Pinpoint the cell where the given text exists, returning its [x, y] midpoint coordinate. 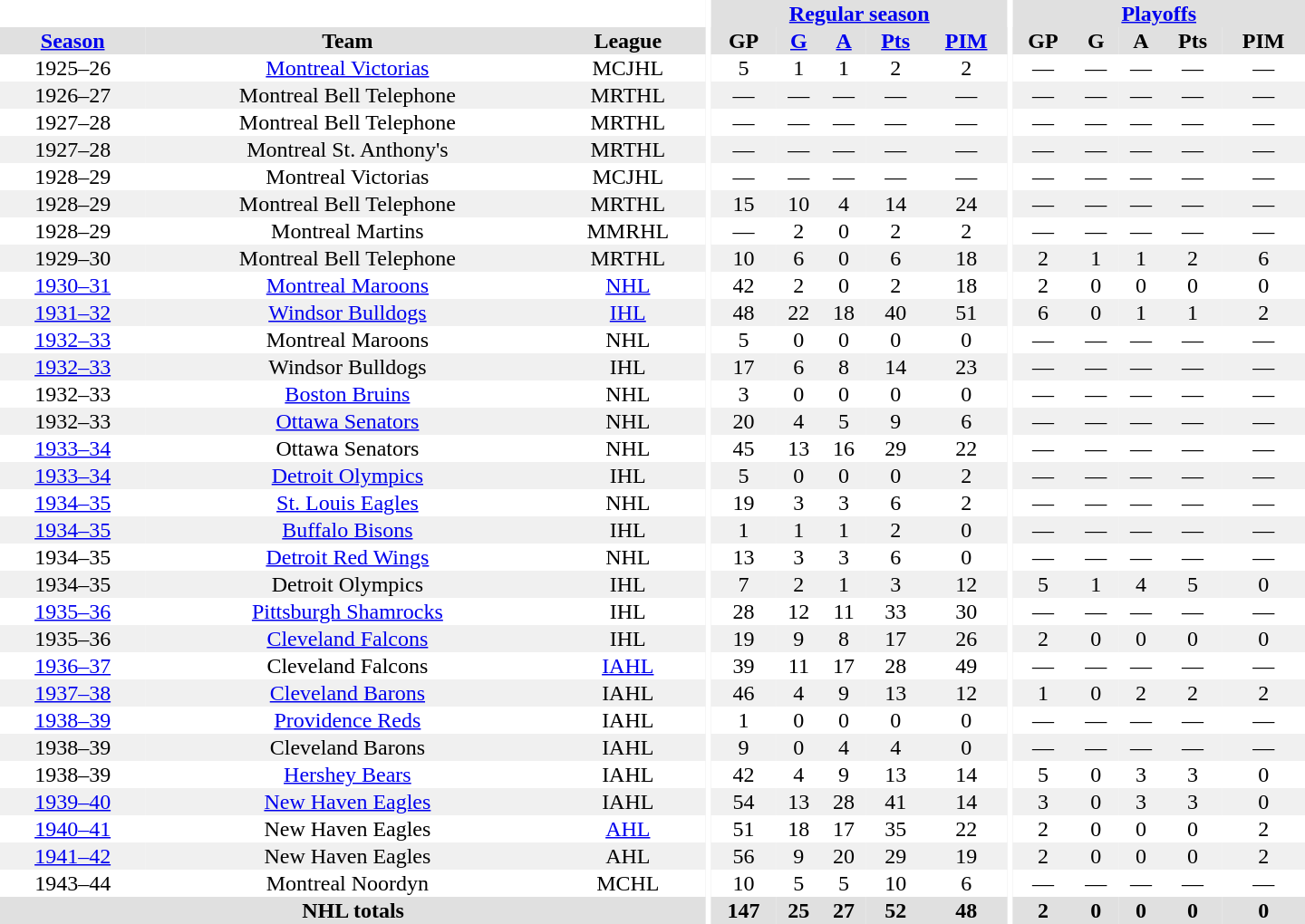
23 [966, 367]
St. Louis Eagles [347, 503]
52 [895, 910]
1937–38 [72, 693]
Montreal St. Anthony's [347, 149]
16 [844, 448]
Regular season [859, 14]
49 [966, 666]
1936–37 [72, 666]
MMRHL [627, 231]
MCHL [627, 883]
25 [798, 910]
Boston Bruins [347, 394]
54 [744, 802]
1941–42 [72, 856]
46 [744, 693]
1931–32 [72, 313]
45 [744, 448]
Season [72, 41]
Playoffs [1158, 14]
Montreal Martins [347, 231]
1930–31 [72, 285]
1925–26 [72, 68]
1939–40 [72, 802]
24 [966, 204]
Detroit Red Wings [347, 557]
Team [347, 41]
35 [895, 829]
30 [966, 611]
Pittsburgh Shamrocks [347, 611]
15 [744, 204]
39 [744, 666]
1940–41 [72, 829]
26 [966, 639]
Hershey Bears [347, 775]
56 [744, 856]
33 [895, 611]
League [627, 41]
41 [895, 802]
7 [744, 584]
27 [844, 910]
1943–44 [72, 883]
Montreal Noordyn [347, 883]
1929–30 [72, 258]
40 [895, 313]
Buffalo Bisons [347, 530]
NHL totals [353, 910]
Providence Reds [347, 720]
1926–27 [72, 95]
147 [744, 910]
